Locate the cell with the specified text and output its [x, y] center coordinate. 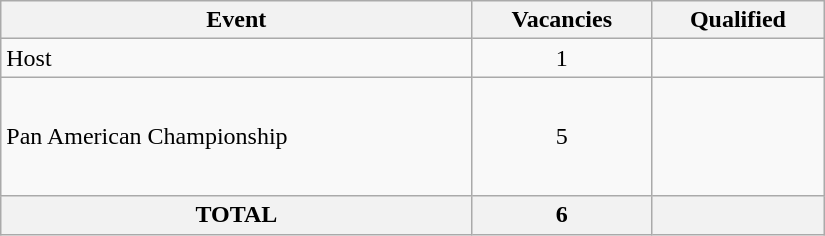
5 [562, 136]
Pan American Championship [236, 136]
1 [562, 58]
Qualified [738, 20]
Vacancies [562, 20]
TOTAL [236, 215]
Event [236, 20]
Host [236, 58]
6 [562, 215]
